Provide the [X, Y] coordinate of the cell's center where the given text is located.  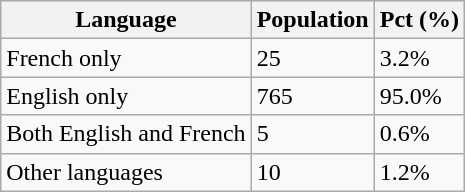
765 [312, 96]
0.6% [419, 134]
English only [126, 96]
Language [126, 20]
1.2% [419, 172]
10 [312, 172]
5 [312, 134]
Population [312, 20]
3.2% [419, 58]
Both English and French [126, 134]
Other languages [126, 172]
French only [126, 58]
95.0% [419, 96]
25 [312, 58]
Pct (%) [419, 20]
